Extract the (x, y) coordinate from the center of the cell holding the provided text.  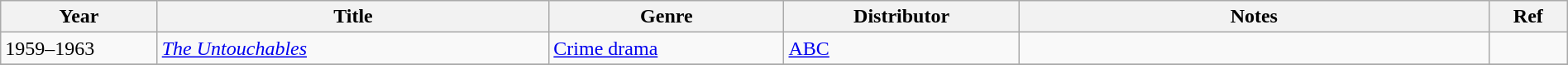
1959–1963 (79, 48)
Title (353, 17)
The Untouchables (353, 48)
Year (79, 17)
Ref (1528, 17)
ABC (901, 48)
Distributor (901, 17)
Genre (667, 17)
Notes (1254, 17)
Crime drama (667, 48)
